Scan for the cell matching the given text and deliver its (x, y) coordinate at center. 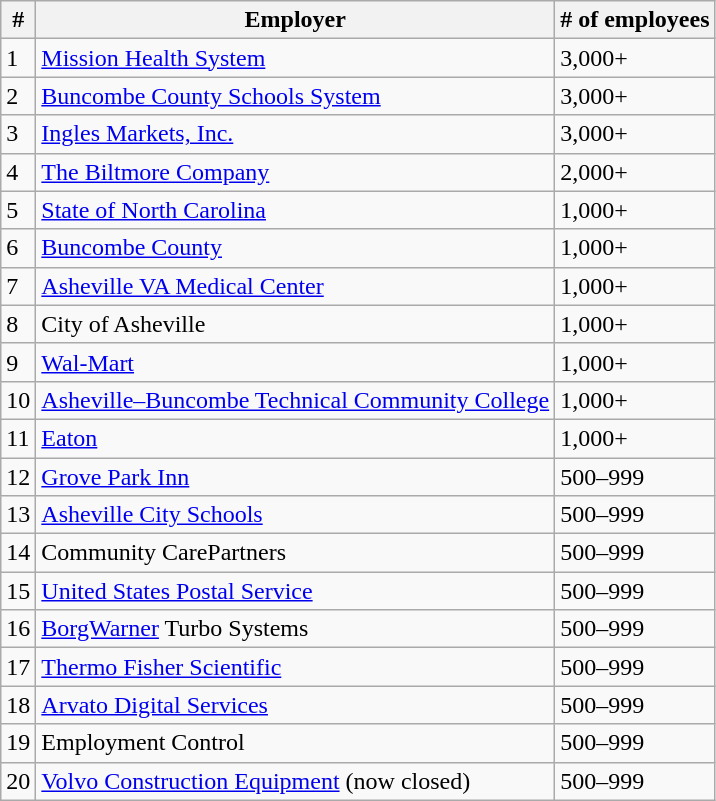
Buncombe County Schools System (296, 96)
Eaton (296, 438)
Grove Park Inn (296, 477)
United States Postal Service (296, 591)
The Biltmore Company (296, 172)
1 (18, 58)
2 (18, 96)
# of employees (635, 20)
3 (18, 134)
7 (18, 286)
Asheville–Buncombe Technical Community College (296, 400)
State of North Carolina (296, 210)
5 (18, 210)
9 (18, 362)
13 (18, 515)
6 (18, 248)
Wal-Mart (296, 362)
Community CarePartners (296, 553)
Arvato Digital Services (296, 705)
8 (18, 324)
17 (18, 667)
Asheville VA Medical Center (296, 286)
Buncombe County (296, 248)
18 (18, 705)
Mission Health System (296, 58)
Employer (296, 20)
BorgWarner Turbo Systems (296, 629)
12 (18, 477)
Thermo Fisher Scientific (296, 667)
11 (18, 438)
4 (18, 172)
# (18, 20)
Volvo Construction Equipment (now closed) (296, 781)
16 (18, 629)
Ingles Markets, Inc. (296, 134)
14 (18, 553)
City of Asheville (296, 324)
Employment Control (296, 743)
20 (18, 781)
15 (18, 591)
10 (18, 400)
2,000+ (635, 172)
Asheville City Schools (296, 515)
19 (18, 743)
